Locate the cell with the specified text and output its [x, y] center coordinate. 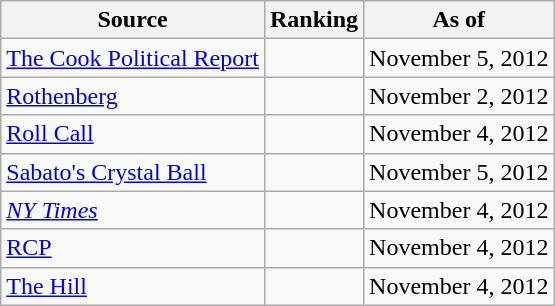
The Hill [133, 286]
Sabato's Crystal Ball [133, 172]
Source [133, 20]
Ranking [314, 20]
NY Times [133, 210]
November 2, 2012 [459, 96]
The Cook Political Report [133, 58]
Rothenberg [133, 96]
Roll Call [133, 134]
RCP [133, 248]
As of [459, 20]
